Find where the given text appears and provide that cell's center as (x, y) coordinate. 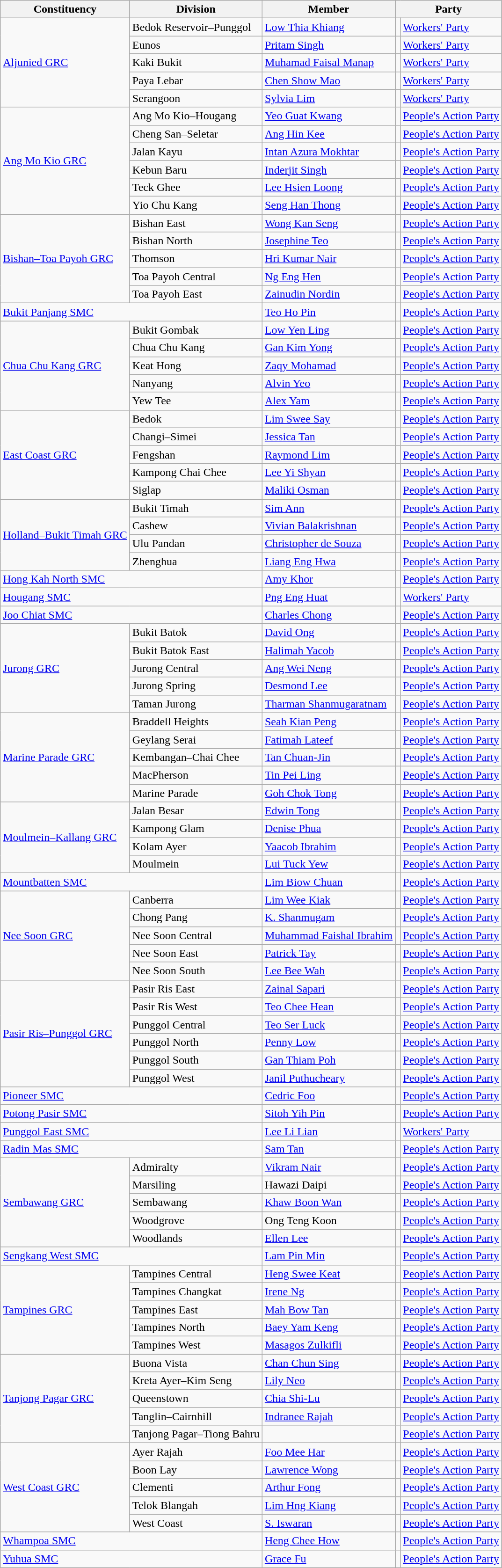
Seng Han Thong (328, 205)
Liang Eng Hwa (328, 562)
Ang Hin Kee (328, 134)
Fatimah Lateef (328, 739)
Arthur Fong (328, 1488)
Mountbatten SMC (131, 882)
Chua Chu Kang GRC (65, 365)
Member (328, 9)
Bukit Batok (196, 633)
Yew Tee (196, 401)
Halimah Yacob (328, 650)
Sembawang (196, 1203)
Punggol West (196, 1078)
Ulu Pandan (196, 544)
Lee Hsien Loong (328, 187)
Baey Yam Keng (328, 1327)
Alvin Yeo (328, 383)
Chen Show Mao (328, 80)
Holland–Bukit Timah GRC (65, 534)
Ng Eng Hen (328, 277)
Jurong GRC (65, 668)
Ellen Lee (328, 1238)
Division (196, 9)
Ong Teng Koon (328, 1220)
Pasir Ris West (196, 1006)
Constituency (65, 9)
Kampong Chai Chee (196, 472)
Whampoa SMC (131, 1541)
Ang Mo Kio GRC (65, 160)
Party (449, 9)
Serangoon (196, 98)
Geylang Serai (196, 739)
Marine Parade GRC (65, 757)
Tin Pei Ling (328, 775)
Vikram Nair (328, 1167)
Siglap (196, 490)
Teo Ser Luck (328, 1024)
Paya Lebar (196, 80)
Goh Chok Tong (328, 793)
Tanjong Pagar GRC (65, 1399)
Marsiling (196, 1185)
Janil Puthucheary (328, 1078)
Teo Ho Pin (328, 312)
Hri Kumar Nair (328, 259)
Kebun Baru (196, 169)
Denise Phua (328, 829)
Canberra (196, 900)
Penny Low (328, 1042)
Irene Ng (328, 1291)
Pioneer SMC (131, 1096)
Zainudin Nordin (328, 294)
Lim Wee Kiak (328, 900)
Lily Neo (328, 1381)
Christopher de Souza (328, 544)
Ayer Rajah (196, 1452)
Bishan North (196, 241)
Taman Jurong (196, 704)
Buona Vista (196, 1363)
Kolam Ayer (196, 846)
Telok Blangah (196, 1505)
Keat Hong (196, 365)
Tampines West (196, 1345)
Sylvia Lim (328, 98)
West Coast GRC (65, 1488)
Nanyang (196, 383)
Khaw Boon Wan (328, 1203)
Braddell Heights (196, 722)
Charles Chong (328, 615)
Tanjong Pagar–Tiong Bahru (196, 1434)
Chan Chun Sing (328, 1363)
Toa Payoh Central (196, 277)
Tampines Changkat (196, 1291)
Radin Mas SMC (131, 1149)
Gan Thiam Poh (328, 1060)
Edwin Tong (328, 811)
Heng Swee Keat (328, 1274)
Gan Kim Yong (328, 348)
David Ong (328, 633)
Potong Pasir SMC (131, 1114)
Heng Chee How (328, 1541)
Sitoh Yih Pin (328, 1114)
Jalan Besar (196, 811)
Jessica Tan (328, 437)
Bedok (196, 419)
Bishan–Toa Payoh GRC (65, 259)
Low Thia Khiang (328, 27)
Jurong Central (196, 668)
Cheng San–Seletar (196, 134)
Nee Soon South (196, 971)
Eunos (196, 45)
Nee Soon East (196, 953)
Bukit Panjang SMC (131, 312)
Grace Fu (328, 1559)
Bishan East (196, 223)
Hougang SMC (131, 597)
Tanglin–Cairnhill (196, 1416)
Indranee Rajah (328, 1416)
Sim Ann (328, 508)
Toa Payoh East (196, 294)
Muhamad Faisal Manap (328, 63)
Tampines North (196, 1327)
Pasir Ris East (196, 989)
Cedric Foo (328, 1096)
Nee Soon Central (196, 935)
Bukit Timah (196, 508)
Lee Yi Shyan (328, 472)
Yaacob Ibrahim (328, 846)
Admiralty (196, 1167)
Thomson (196, 259)
East Coast GRC (65, 454)
Zaqy Mohamad (328, 365)
S. Iswaran (328, 1523)
Intan Azura Mokhtar (328, 152)
Teo Chee Hean (328, 1006)
Boon Lay (196, 1470)
Patrick Tay (328, 953)
Raymond Lim (328, 454)
West Coast (196, 1523)
Marine Parade (196, 793)
Lee Li Lian (328, 1131)
Wong Kan Seng (328, 223)
Yeo Guat Kwang (328, 116)
Sam Tan (328, 1149)
Zainal Sapari (328, 989)
Punggol East SMC (131, 1131)
Kembangan–Chai Chee (196, 757)
Hawazi Daipi (328, 1185)
Ang Wei Neng (328, 668)
Tharman Shanmugaratnam (328, 704)
Vivian Balakrishnan (328, 526)
Hong Kah North SMC (131, 579)
Tampines Central (196, 1274)
Yuhua SMC (131, 1559)
Seah Kian Peng (328, 722)
Alex Yam (328, 401)
Nee Soon GRC (65, 935)
Tampines East (196, 1309)
Maliki Osman (328, 490)
Lim Swee Say (328, 419)
Desmond Lee (328, 686)
Clementi (196, 1488)
Aljunied GRC (65, 63)
Chua Chu Kang (196, 348)
Sengkang West SMC (131, 1256)
Chong Pang (196, 918)
Lim Biow Chuan (328, 882)
Josephine Teo (328, 241)
Fengshan (196, 454)
Chia Shi-Lu (328, 1399)
Jalan Kayu (196, 152)
Kampong Glam (196, 829)
Punggol South (196, 1060)
Kaki Bukit (196, 63)
Jurong Spring (196, 686)
Woodgrove (196, 1220)
K. Shanmugam (328, 918)
Lee Bee Wah (328, 971)
Bukit Gombak (196, 330)
Tampines GRC (65, 1309)
Yio Chu Kang (196, 205)
Lim Hng Kiang (328, 1505)
Png Eng Huat (328, 597)
Queenstown (196, 1399)
Bukit Batok East (196, 650)
MacPherson (196, 775)
Pritam Singh (328, 45)
Changi–Simei (196, 437)
Moulmein (196, 864)
Amy Khor (328, 579)
Punggol North (196, 1042)
Zhenghua (196, 562)
Lawrence Wong (328, 1470)
Low Yen Ling (328, 330)
Punggol Central (196, 1024)
Teck Ghee (196, 187)
Moulmein–Kallang GRC (65, 838)
Bedok Reservoir–Punggol (196, 27)
Ang Mo Kio–Hougang (196, 116)
Joo Chiat SMC (131, 615)
Inderjit Singh (328, 169)
Kreta Ayer–Kim Seng (196, 1381)
Woodlands (196, 1238)
Tan Chuan-Jin (328, 757)
Cashew (196, 526)
Sembawang GRC (65, 1203)
Masagos Zulkifli (328, 1345)
Foo Mee Har (328, 1452)
Lui Tuck Yew (328, 864)
Muhammad Faishal Ibrahim (328, 935)
Pasir Ris–Punggol GRC (65, 1033)
Mah Bow Tan (328, 1309)
Lam Pin Min (328, 1256)
